From the cell containing the given text, extract its center point as (x, y) coordinate. 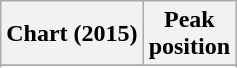
Peakposition (189, 34)
Chart (2015) (72, 34)
